Provide the (x, y) coordinate of the cell's center where the given text is located.  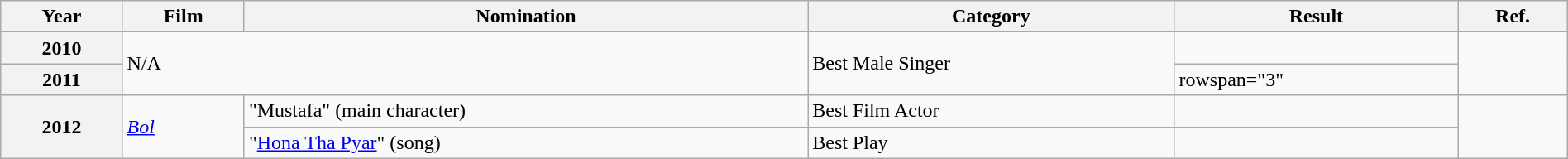
2012 (61, 127)
Result (1317, 17)
Ref. (1513, 17)
Category (991, 17)
Film (184, 17)
"Hona Tha Pyar" (song) (526, 142)
Best Play (991, 142)
2010 (61, 48)
rowspan="3" (1317, 79)
Bol (184, 127)
"Mustafa" (main character) (526, 111)
Year (61, 17)
Nomination (526, 17)
N/A (465, 64)
Best Film Actor (991, 111)
Best Male Singer (991, 64)
2011 (61, 79)
